For the text-containing cell, return its midpoint in (X, Y) coordinate format. 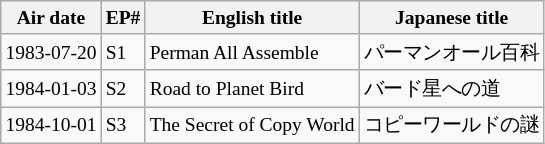
パーマンオール百科 (452, 52)
Perman All Assemble (252, 52)
Road to Planet Bird (252, 88)
1984‑10‑01 (51, 125)
1984‑01‑03 (51, 88)
コピーワールドの謎 (452, 125)
1983‑07‑20 (51, 52)
S1 (123, 52)
S2 (123, 88)
Japanese title (452, 18)
S3 (123, 125)
EP# (123, 18)
Air date (51, 18)
The Secret of Copy World (252, 125)
English title (252, 18)
バード星への道 (452, 88)
